For the text-containing cell, return its midpoint in (X, Y) coordinate format. 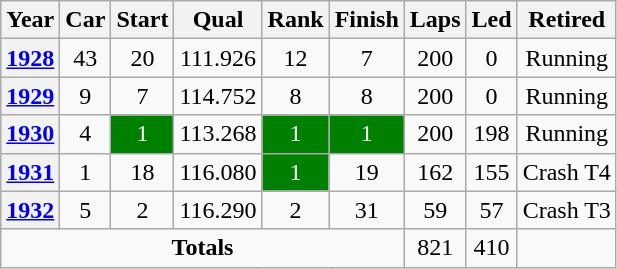
9 (86, 96)
59 (435, 210)
Car (86, 20)
1931 (30, 172)
116.080 (218, 172)
5 (86, 210)
Crash T3 (566, 210)
Crash T4 (566, 172)
1929 (30, 96)
1928 (30, 58)
Start (142, 20)
1930 (30, 134)
Year (30, 20)
Totals (203, 248)
Qual (218, 20)
Finish (366, 20)
116.290 (218, 210)
12 (296, 58)
18 (142, 172)
4 (86, 134)
821 (435, 248)
43 (86, 58)
Rank (296, 20)
198 (492, 134)
Led (492, 20)
57 (492, 210)
114.752 (218, 96)
113.268 (218, 134)
20 (142, 58)
162 (435, 172)
31 (366, 210)
Retired (566, 20)
19 (366, 172)
111.926 (218, 58)
1932 (30, 210)
Laps (435, 20)
410 (492, 248)
155 (492, 172)
